Provide the (X, Y) coordinate of the cell's center where the given text is located.  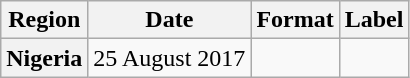
Nigeria (44, 58)
Format (295, 20)
Date (170, 20)
25 August 2017 (170, 58)
Label (374, 20)
Region (44, 20)
